Return (x, y) of the center of cell containing provided text 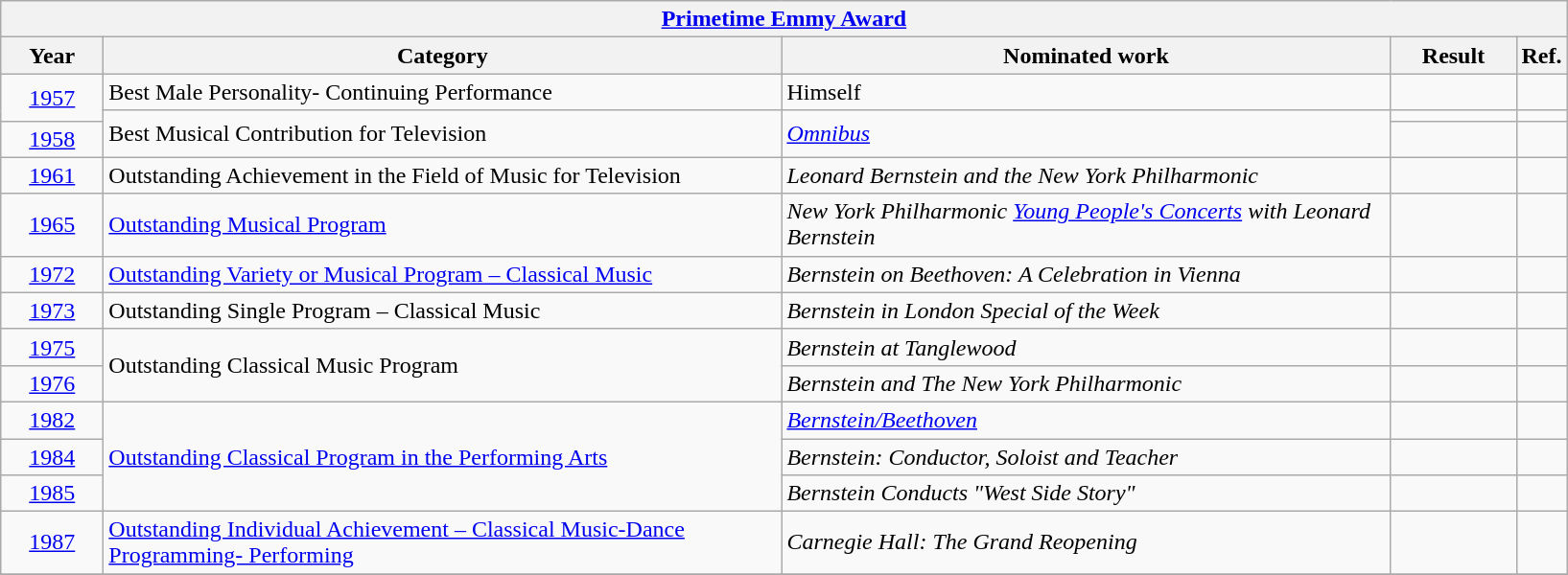
1961 (52, 175)
Leonard Bernstein and the New York Philharmonic (1086, 175)
Omnibus (1086, 134)
1965 (52, 224)
Outstanding Musical Program (443, 224)
New York Philharmonic Young People's Concerts with Leonard Bernstein (1086, 224)
Carnegie Hall: The Grand Reopening (1086, 542)
Outstanding Classical Program in the Performing Arts (443, 456)
Year (52, 56)
1985 (52, 494)
1984 (52, 457)
Bernstein/Beethoven (1086, 420)
Ref. (1542, 56)
1972 (52, 274)
Primetime Emmy Award (784, 19)
Bernstein in London Special of the Week (1086, 310)
Himself (1086, 92)
1957 (52, 98)
1976 (52, 383)
Best Male Personality- Continuing Performance (443, 92)
Bernstein at Tanglewood (1086, 347)
1975 (52, 347)
1987 (52, 542)
Category (443, 56)
Outstanding Single Program – Classical Music (443, 310)
1982 (52, 420)
Bernstein Conducts "West Side Story" (1086, 494)
Outstanding Classical Music Program (443, 365)
Outstanding Achievement in the Field of Music for Television (443, 175)
Bernstein and The New York Philharmonic (1086, 383)
Bernstein: Conductor, Soloist and Teacher (1086, 457)
Result (1454, 56)
Outstanding Variety or Musical Program – Classical Music (443, 274)
Nominated work (1086, 56)
1973 (52, 310)
Best Musical Contribution for Television (443, 134)
Outstanding Individual Achievement – Classical Music-Dance Programming- Performing (443, 542)
1958 (52, 139)
Bernstein on Beethoven: A Celebration in Vienna (1086, 274)
